Identify which cell holds the provided text, then report its (x, y) central coordinate. 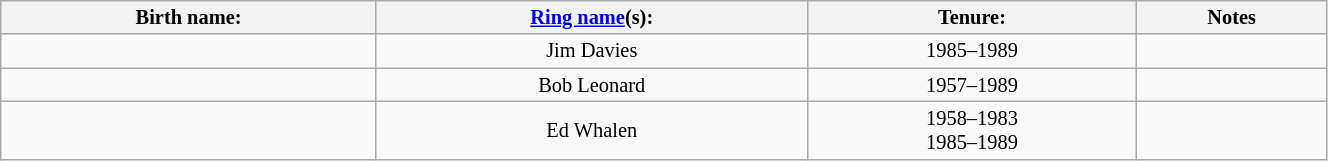
1985–1989 (972, 51)
1957–1989 (972, 85)
Jim Davies (592, 51)
Bob Leonard (592, 85)
Notes (1232, 17)
Ed Whalen (592, 130)
Ring name(s): (592, 17)
Tenure: (972, 17)
Birth name: (189, 17)
1958–19831985–1989 (972, 130)
